Output the [X, Y] coordinate of the center of the cell containing the given text.  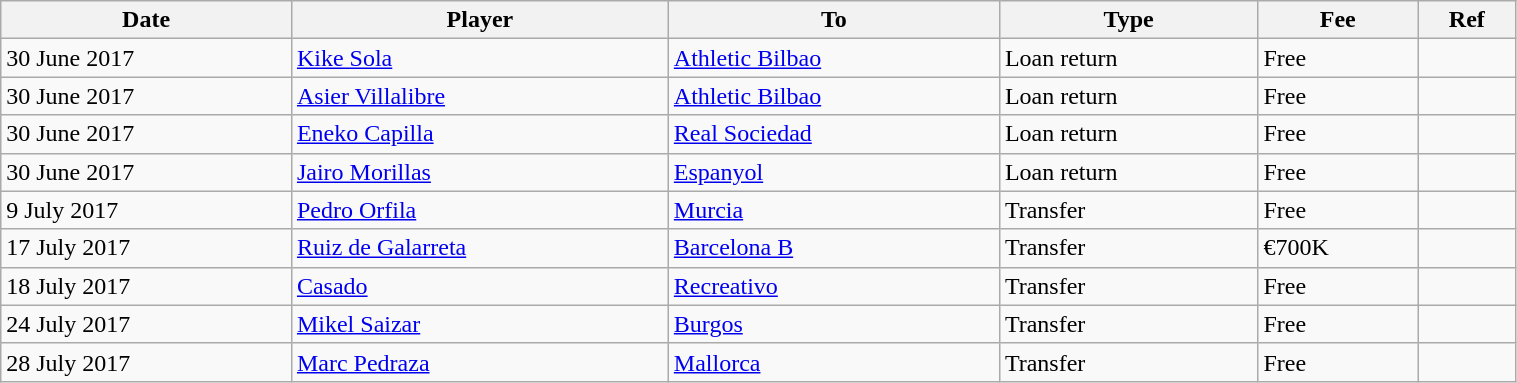
Marc Pedraza [480, 362]
Kike Sola [480, 58]
Type [1128, 20]
Barcelona B [834, 248]
Ruiz de Galarreta [480, 248]
Date [146, 20]
9 July 2017 [146, 210]
24 July 2017 [146, 324]
18 July 2017 [146, 286]
17 July 2017 [146, 248]
Pedro Orfila [480, 210]
Fee [1338, 20]
€700K [1338, 248]
Casado [480, 286]
Jairo Morillas [480, 172]
Mikel Saizar [480, 324]
Ref [1467, 20]
Eneko Capilla [480, 134]
Recreativo [834, 286]
28 July 2017 [146, 362]
Burgos [834, 324]
Murcia [834, 210]
Mallorca [834, 362]
Asier Villalibre [480, 96]
To [834, 20]
Espanyol [834, 172]
Player [480, 20]
Real Sociedad [834, 134]
